Return the [X, Y] coordinate for the center point of the cell that contains the specified text.  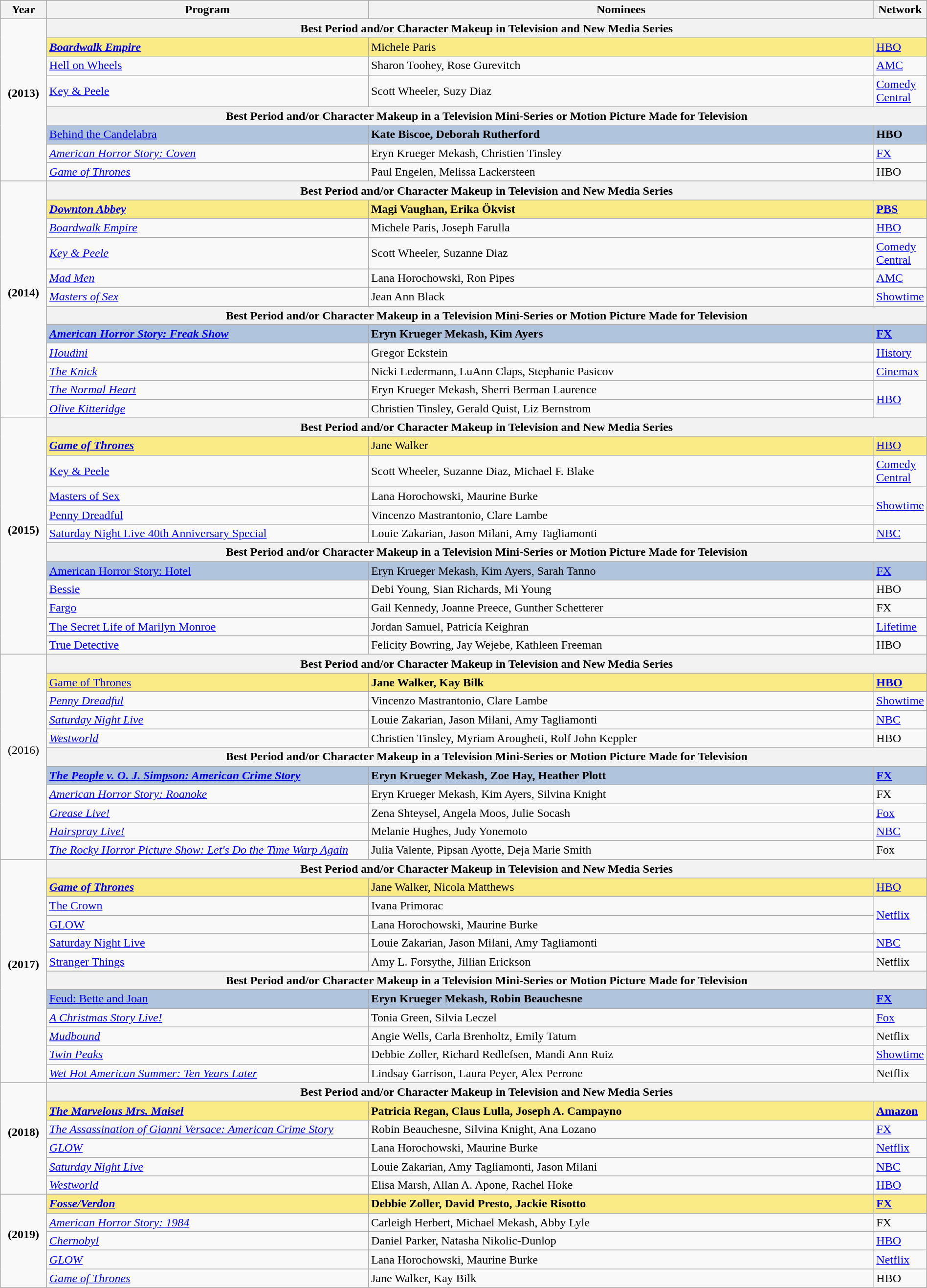
Lana Horochowski, Ron Pipes [621, 278]
Jean Ann Black [621, 297]
Nominees [621, 10]
American Horror Story: Roanoke [207, 794]
Hell on Wheels [207, 66]
(2018) [23, 1138]
Debi Young, Sian Richards, Mi Young [621, 589]
Debbie Zoller, Richard Redlefsen, Mandi Ann Ruiz [621, 1055]
(2017) [23, 971]
Ivana Primorac [621, 906]
Julia Valente, Pipsan Ayotte, Deja Marie Smith [621, 850]
Eryn Krueger Mekash, Zoe Hay, Heather Plott [621, 775]
Zena Shteysel, Angela Moos, Julie Socash [621, 813]
Gail Kennedy, Joanne Preece, Gunther Schetterer [621, 608]
Felicity Bowring, Jay Wejebe, Kathleen Freeman [621, 645]
Behind the Candelabra [207, 135]
Magi Vaughan, Erika Ökvist [621, 209]
Year [23, 10]
Michele Paris, Joseph Farulla [621, 227]
Tonia Green, Silvia Leczel [621, 1017]
Lifetime [900, 627]
Mad Men [207, 278]
Paul Engelen, Melissa Lackersteen [621, 172]
Eryn Krueger Mekash, Robin Beauchesne [621, 999]
Scott Wheeler, Suzanne Diaz [621, 252]
Network [900, 10]
Elisa Marsh, Allan A. Apone, Rachel Hoke [621, 1185]
Robin Beauchesne, Silvina Knight, Ana Lozano [621, 1129]
(2014) [23, 299]
A Christmas Story Live! [207, 1017]
Grease Live! [207, 813]
American Horror Story: Coven [207, 153]
Downton Abbey [207, 209]
Debbie Zoller, David Presto, Jackie Risotto [621, 1204]
Patricia Regan, Claus Lulla, Joseph A. Campayno [621, 1110]
True Detective [207, 645]
Angie Wells, Carla Brenholtz, Emily Tatum [621, 1036]
Gregor Eckstein [621, 353]
Fosse/Verdon [207, 1204]
Jordan Samuel, Patricia Keighran [621, 627]
Scott Wheeler, Suzy Diaz [621, 91]
Eryn Krueger Mekash, Sherri Berman Laurence [621, 390]
Twin Peaks [207, 1055]
The Marvelous Mrs. Maisel [207, 1110]
Eryn Krueger Mekash, Christien Tinsley [621, 153]
Eryn Krueger Mekash, Kim Ayers, Silvina Knight [621, 794]
Jane Walker, Nicola Matthews [621, 887]
(2015) [23, 536]
Hairspray Live! [207, 831]
Feud: Bette and Joan [207, 999]
The Crown [207, 906]
Olive Kitteridge [207, 408]
Melanie Hughes, Judy Yonemoto [621, 831]
Nicki Ledermann, LuAnn Claps, Stephanie Pasicov [621, 371]
The People v. O. J. Simpson: American Crime Story [207, 775]
Program [207, 10]
History [900, 353]
Eryn Krueger Mekash, Kim Ayers [621, 334]
Louie Zakarian, Amy Tagliamonti, Jason Milani [621, 1167]
Fargo [207, 608]
The Secret Life of Marilyn Monroe [207, 627]
American Horror Story: Hotel [207, 571]
(2016) [23, 757]
Cinemax [900, 371]
(2013) [23, 100]
Amy L. Forsythe, Jillian Erickson [621, 962]
Stranger Things [207, 962]
Scott Wheeler, Suzanne Diaz, Michael F. Blake [621, 471]
American Horror Story: Freak Show [207, 334]
American Horror Story: 1984 [207, 1222]
Jane Walker [621, 446]
Sharon Toohey, Rose Gurevitch [621, 66]
Wet Hot American Summer: Ten Years Later [207, 1073]
(2019) [23, 1241]
Christien Tinsley, Gerald Quist, Liz Bernstrom [621, 408]
Eryn Krueger Mekash, Kim Ayers, Sarah Tanno [621, 571]
Saturday Night Live 40th Anniversary Special [207, 533]
The Knick [207, 371]
Kate Biscoe, Deborah Rutherford [621, 135]
Mudbound [207, 1036]
Michele Paris [621, 47]
Chernobyl [207, 1241]
The Rocky Horror Picture Show: Let's Do the Time Warp Again [207, 850]
The Assassination of Gianni Versace: American Crime Story [207, 1129]
Carleigh Herbert, Michael Mekash, Abby Lyle [621, 1222]
Houdini [207, 353]
Lindsay Garrison, Laura Peyer, Alex Perrone [621, 1073]
Daniel Parker, Natasha Nikolic-Dunlop [621, 1241]
The Normal Heart [207, 390]
PBS [900, 209]
Amazon [900, 1110]
Bessie [207, 589]
Christien Tinsley, Myriam Arougheti, Rolf John Keppler [621, 738]
